Pinpoint the cell where the given text exists, returning its (x, y) midpoint coordinate. 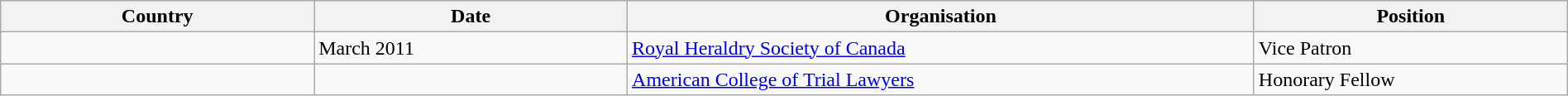
Organisation (941, 17)
American College of Trial Lawyers (941, 79)
March 2011 (471, 48)
Position (1411, 17)
Country (157, 17)
Honorary Fellow (1411, 79)
Vice Patron (1411, 48)
Royal Heraldry Society of Canada (941, 48)
Date (471, 17)
